Search for the cell housing the specified text and yield its [X, Y] center coordinate. 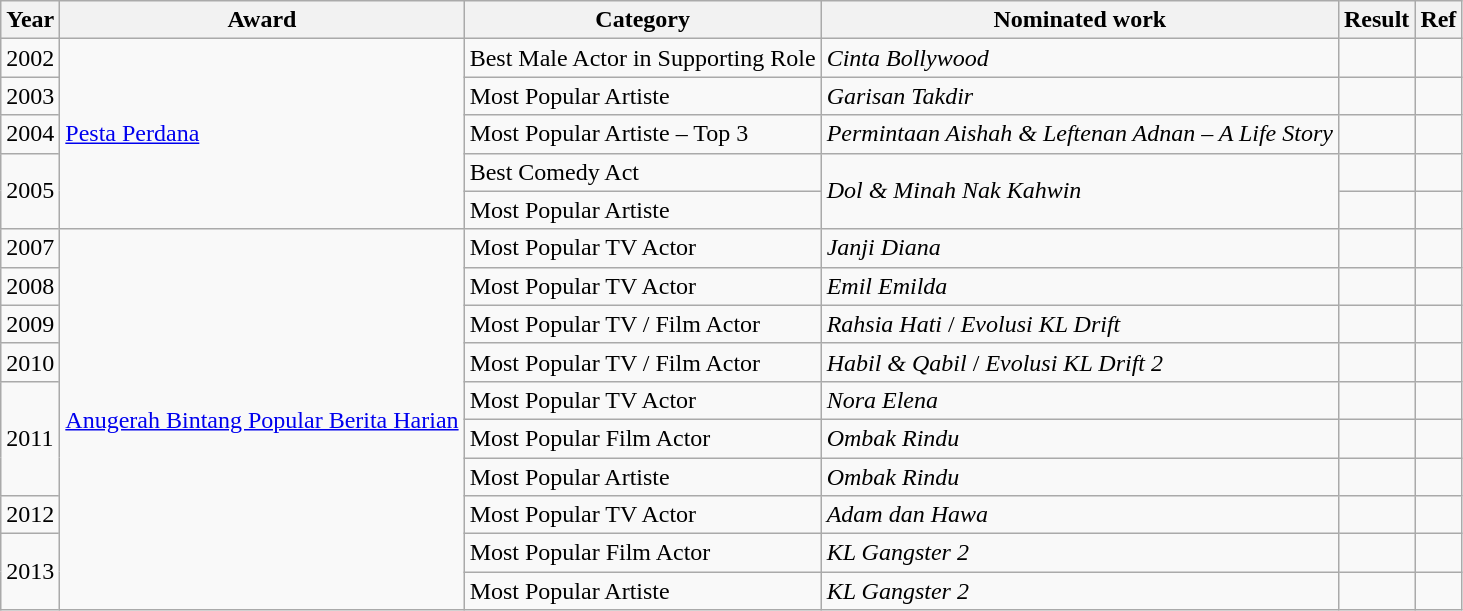
2007 [30, 248]
Anugerah Bintang Popular Berita Harian [262, 420]
Ref [1438, 20]
Nora Elena [1080, 400]
Rahsia Hati / Evolusi KL Drift [1080, 324]
Janji Diana [1080, 248]
Award [262, 20]
Adam dan Hawa [1080, 515]
2003 [30, 96]
Result [1376, 20]
2002 [30, 58]
Year [30, 20]
2005 [30, 191]
Pesta Perdana [262, 134]
2013 [30, 572]
Most Popular Artiste – Top 3 [642, 134]
2010 [30, 362]
2008 [30, 286]
Garisan Takdir [1080, 96]
Permintaan Aishah & Leftenan Adnan – A Life Story [1080, 134]
2009 [30, 324]
Habil & Qabil / Evolusi KL Drift 2 [1080, 362]
Emil Emilda [1080, 286]
2012 [30, 515]
Nominated work [1080, 20]
Dol & Minah Nak Kahwin [1080, 191]
2011 [30, 438]
Category [642, 20]
Best Comedy Act [642, 172]
Best Male Actor in Supporting Role [642, 58]
Cinta Bollywood [1080, 58]
2004 [30, 134]
